Return (x, y) of the center of cell containing provided text 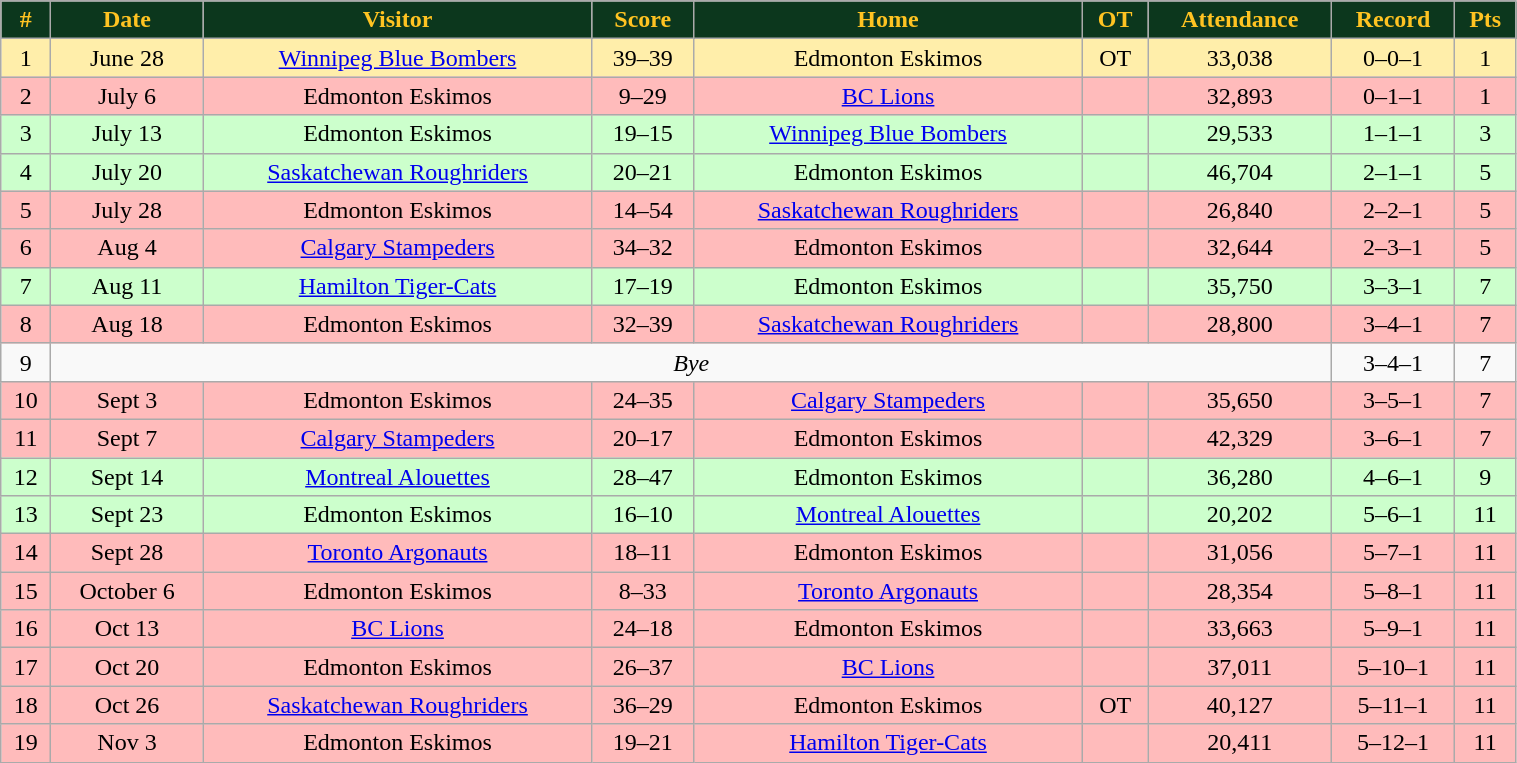
8–33 (643, 591)
20–21 (643, 172)
20,202 (1240, 515)
2–1–1 (1394, 172)
5–8–1 (1394, 591)
8 (26, 324)
Aug 18 (127, 324)
14–54 (643, 210)
5–12–1 (1394, 743)
0–0–1 (1394, 58)
Aug 4 (127, 248)
28,800 (1240, 324)
July 20 (127, 172)
July 28 (127, 210)
Sept 7 (127, 438)
Sept 28 (127, 553)
35,650 (1240, 400)
5–11–1 (1394, 705)
Attendance (1240, 20)
Sept 23 (127, 515)
24–18 (643, 629)
3–3–1 (1394, 286)
24–35 (643, 400)
18–11 (643, 553)
3–6–1 (1394, 438)
28,354 (1240, 591)
19–21 (643, 743)
17 (26, 667)
4–6–1 (1394, 477)
# (26, 20)
5–6–1 (1394, 515)
October 6 (127, 591)
July 6 (127, 96)
32,644 (1240, 248)
32–39 (643, 324)
39–39 (643, 58)
17–19 (643, 286)
14 (26, 553)
19 (26, 743)
Sept 3 (127, 400)
15 (26, 591)
Oct 26 (127, 705)
28–47 (643, 477)
33,038 (1240, 58)
13 (26, 515)
July 13 (127, 134)
29,533 (1240, 134)
Date (127, 20)
31,056 (1240, 553)
16 (26, 629)
5–10–1 (1394, 667)
June 28 (127, 58)
36,280 (1240, 477)
32,893 (1240, 96)
4 (26, 172)
26–37 (643, 667)
Sept 14 (127, 477)
2–2–1 (1394, 210)
40,127 (1240, 705)
12 (26, 477)
10 (26, 400)
3–5–1 (1394, 400)
Home (888, 20)
16–10 (643, 515)
0–1–1 (1394, 96)
Oct 20 (127, 667)
9–29 (643, 96)
26,840 (1240, 210)
2 (26, 96)
Visitor (398, 20)
2–3–1 (1394, 248)
6 (26, 248)
36–29 (643, 705)
19–15 (643, 134)
34–32 (643, 248)
33,663 (1240, 629)
Aug 11 (127, 286)
Bye (692, 362)
37,011 (1240, 667)
5–7–1 (1394, 553)
Record (1394, 20)
Oct 13 (127, 629)
35,750 (1240, 286)
46,704 (1240, 172)
5–9–1 (1394, 629)
20,411 (1240, 743)
Nov 3 (127, 743)
18 (26, 705)
1–1–1 (1394, 134)
Pts (1485, 20)
42,329 (1240, 438)
20–17 (643, 438)
Score (643, 20)
